For the text-containing cell, return its midpoint in [X, Y] coordinate format. 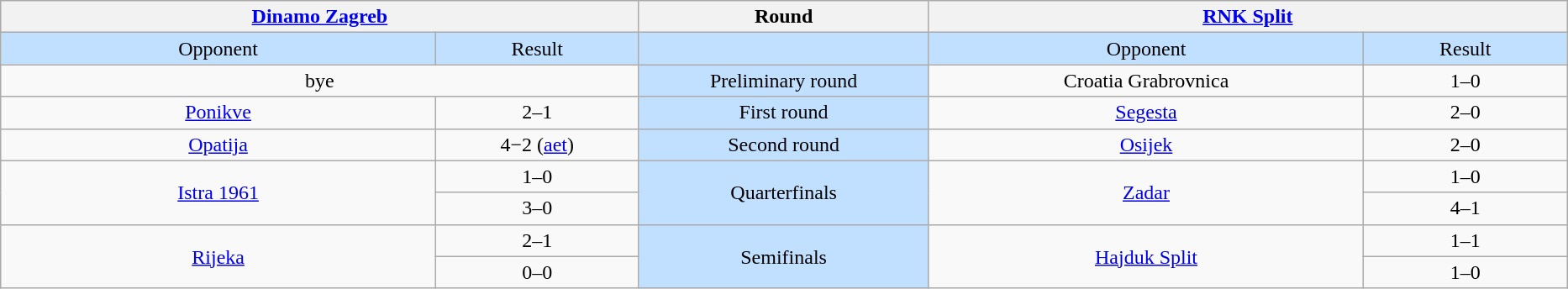
Round [783, 17]
Opatija [218, 144]
3–0 [537, 208]
Croatia Grabrovnica [1146, 81]
Quarterfinals [783, 192]
1–1 [1465, 240]
4−2 (aet) [537, 144]
Zadar [1146, 192]
Preliminary round [783, 81]
Segesta [1146, 113]
Semifinals [783, 256]
Hajduk Split [1146, 256]
Dinamo Zagreb [319, 17]
RNK Split [1247, 17]
Ponikve [218, 113]
4–1 [1465, 208]
Rijeka [218, 256]
Istra 1961 [218, 192]
First round [783, 113]
Second round [783, 144]
Osijek [1146, 144]
0–0 [537, 272]
bye [319, 81]
